Pinpoint the cell where the given text exists, returning its (X, Y) midpoint coordinate. 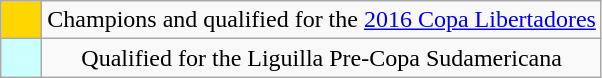
Champions and qualified for the 2016 Copa Libertadores (322, 20)
Qualified for the Liguilla Pre-Copa Sudamericana (322, 58)
